Find where the given text appears and provide that cell's center as [X, Y] coordinate. 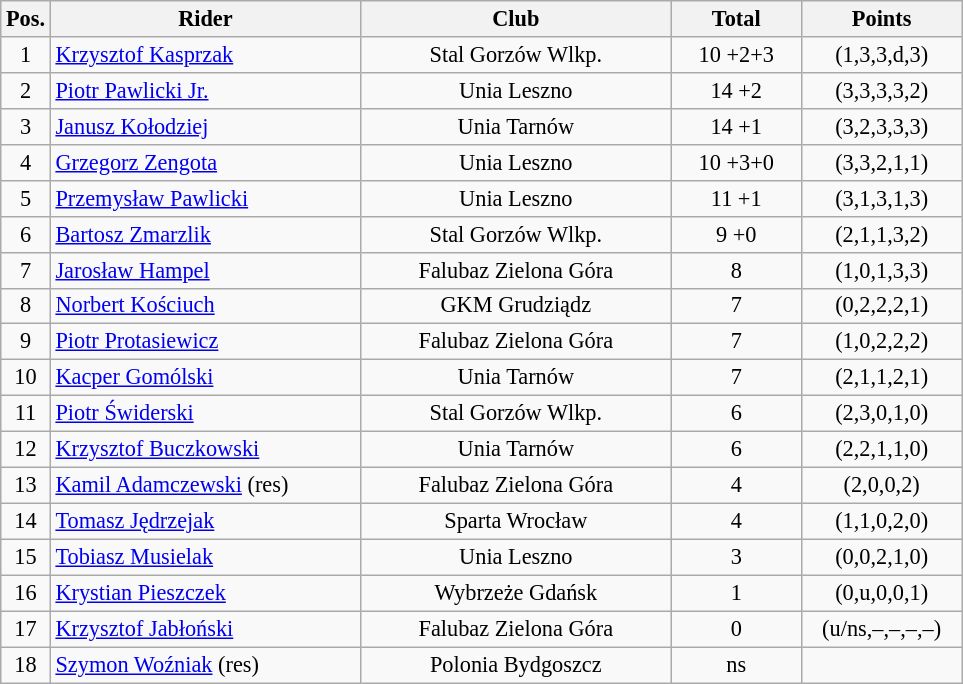
Rider [205, 19]
GKM Grudziądz [516, 306]
(2,1,1,2,1) [881, 378]
14 +1 [736, 126]
(2,2,1,1,0) [881, 450]
10 +3+0 [736, 162]
Tobiasz Musielak [205, 557]
Piotr Pawlicki Jr. [205, 90]
9 [26, 342]
ns [736, 665]
(1,0,2,2,2) [881, 342]
(1,3,3,d,3) [881, 55]
(3,1,3,1,3) [881, 198]
11 +1 [736, 198]
14 +2 [736, 90]
(u/ns,–,–,–,–) [881, 629]
Polonia Bydgoszcz [516, 665]
Club [516, 19]
(2,3,0,1,0) [881, 414]
(0,0,2,1,0) [881, 557]
2 [26, 90]
Sparta Wrocław [516, 521]
13 [26, 485]
Grzegorz Zengota [205, 162]
9 +0 [736, 234]
Pos. [26, 19]
Szymon Woźniak (res) [205, 665]
Jarosław Hampel [205, 270]
Krzysztof Kasprzak [205, 55]
Tomasz Jędrzejak [205, 521]
(1,1,0,2,0) [881, 521]
(0,u,0,0,1) [881, 593]
Kamil Adamczewski (res) [205, 485]
17 [26, 629]
16 [26, 593]
Norbert Kościuch [205, 306]
(0,2,2,2,1) [881, 306]
Krzysztof Buczkowski [205, 450]
14 [26, 521]
Piotr Protasiewicz [205, 342]
Przemysław Pawlicki [205, 198]
(2,0,0,2) [881, 485]
Kacper Gomólski [205, 378]
Krzysztof Jabłoński [205, 629]
(2,1,1,3,2) [881, 234]
Janusz Kołodziej [205, 126]
11 [26, 414]
10 [26, 378]
(1,0,1,3,3) [881, 270]
(3,2,3,3,3) [881, 126]
15 [26, 557]
10 +2+3 [736, 55]
0 [736, 629]
Points [881, 19]
Krystian Pieszczek [205, 593]
5 [26, 198]
Wybrzeże Gdańsk [516, 593]
(3,3,3,3,2) [881, 90]
18 [26, 665]
(3,3,2,1,1) [881, 162]
Total [736, 19]
Bartosz Zmarzlik [205, 234]
12 [26, 450]
Piotr Świderski [205, 414]
